Find where the given text appears and provide that cell's center as [x, y] coordinate. 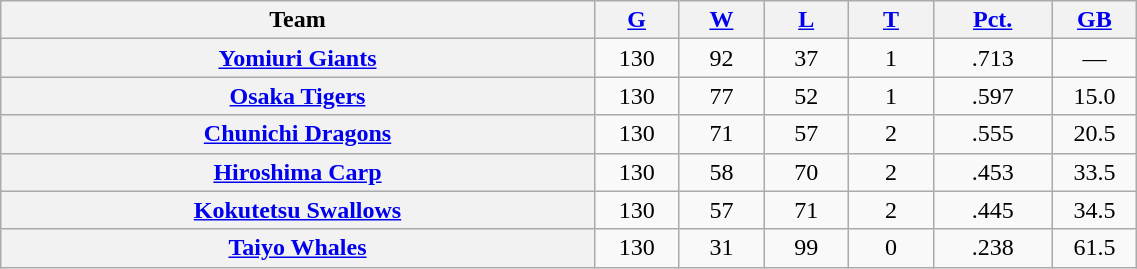
L [806, 20]
0 [892, 248]
.453 [992, 172]
.597 [992, 96]
92 [722, 58]
.445 [992, 210]
Hiroshima Carp [298, 172]
.555 [992, 134]
31 [722, 248]
37 [806, 58]
33.5 [1094, 172]
Osaka Tigers [298, 96]
58 [722, 172]
T [892, 20]
99 [806, 248]
Chunichi Dragons [298, 134]
Yomiuri Giants [298, 58]
70 [806, 172]
15.0 [1094, 96]
— [1094, 58]
Kokutetsu Swallows [298, 210]
77 [722, 96]
.238 [992, 248]
W [722, 20]
.713 [992, 58]
34.5 [1094, 210]
GB [1094, 20]
G [636, 20]
61.5 [1094, 248]
Taiyo Whales [298, 248]
Team [298, 20]
52 [806, 96]
20.5 [1094, 134]
Pct. [992, 20]
